Provide the (x, y) coordinate of the cell's center where the given text is located.  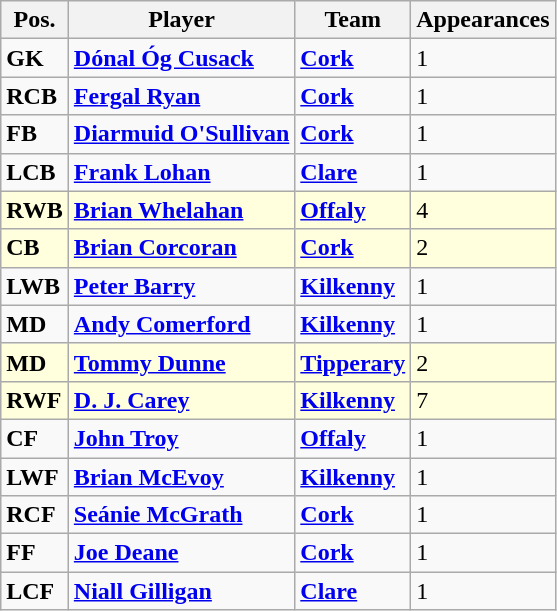
FB (35, 134)
D. J. Carey (181, 400)
Brian Whelahan (181, 210)
LCF (35, 591)
CF (35, 438)
RCF (35, 515)
RWB (35, 210)
Peter Barry (181, 286)
Dónal Óg Cusack (181, 58)
LWF (35, 477)
Team (353, 20)
John Troy (181, 438)
CB (35, 248)
FF (35, 553)
Frank Lohan (181, 172)
4 (483, 210)
Diarmuid O'Sullivan (181, 134)
RCB (35, 96)
Joe Deane (181, 553)
Tipperary (353, 362)
7 (483, 400)
Pos. (35, 20)
GK (35, 58)
LCB (35, 172)
Brian McEvoy (181, 477)
Niall Gilligan (181, 591)
Brian Corcoran (181, 248)
Appearances (483, 20)
Player (181, 20)
RWF (35, 400)
Tommy Dunne (181, 362)
LWB (35, 286)
Seánie McGrath (181, 515)
Andy Comerford (181, 324)
Fergal Ryan (181, 96)
